Identify which cell holds the provided text, then report its [x, y] central coordinate. 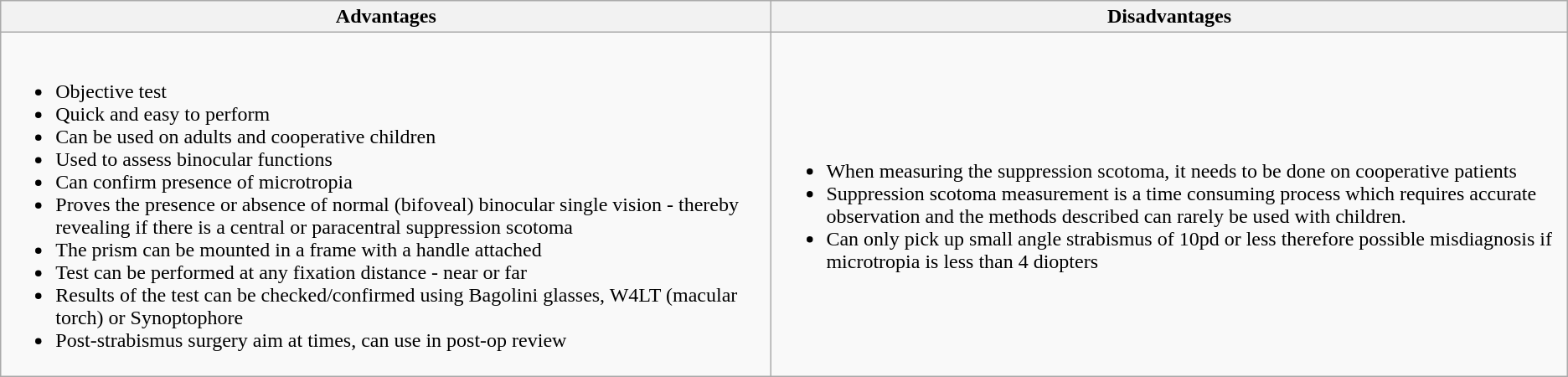
Disadvantages [1169, 17]
Advantages [386, 17]
